Pinpoint the cell where the given text exists, returning its (X, Y) midpoint coordinate. 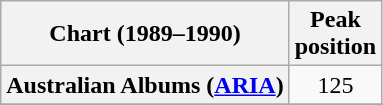
Chart (1989–1990) (145, 34)
Peakposition (335, 34)
125 (335, 85)
Australian Albums (ARIA) (145, 85)
